Capture the cell that displays the provided text and extract its [x, y] central coordinate. 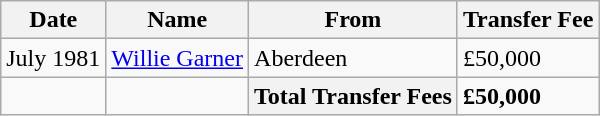
Date [54, 20]
July 1981 [54, 58]
Aberdeen [354, 58]
Name [178, 20]
Willie Garner [178, 58]
From [354, 20]
Total Transfer Fees [354, 96]
Transfer Fee [528, 20]
